From the cell containing the given text, extract its center point as (X, Y) coordinate. 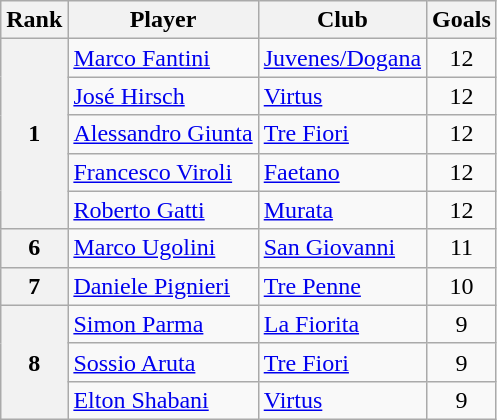
6 (34, 248)
Marco Ugolini (163, 248)
Murata (342, 210)
Elton Shabani (163, 400)
10 (462, 286)
Francesco Viroli (163, 172)
Faetano (342, 172)
Alessandro Giunta (163, 134)
8 (34, 362)
José Hirsch (163, 96)
Tre Penne (342, 286)
11 (462, 248)
Juvenes/Dogana (342, 58)
Rank (34, 20)
Simon Parma (163, 324)
Player (163, 20)
1 (34, 134)
Marco Fantini (163, 58)
7 (34, 286)
Daniele Pignieri (163, 286)
Club (342, 20)
Sossio Aruta (163, 362)
Goals (462, 20)
La Fiorita (342, 324)
San Giovanni (342, 248)
Roberto Gatti (163, 210)
